Identify which cell holds the provided text, then report its (X, Y) central coordinate. 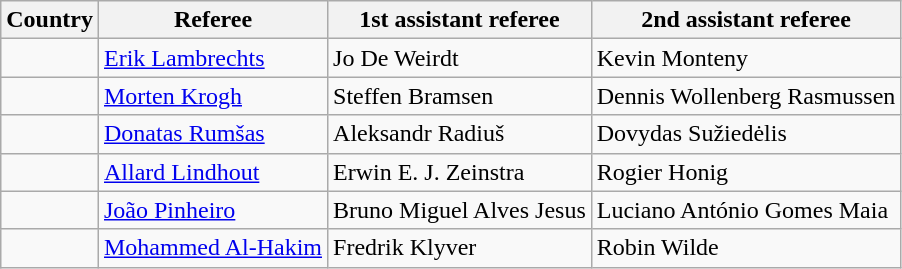
Erwin E. J. Zeinstra (460, 172)
Allard Lindhout (212, 172)
Fredrik Klyver (460, 248)
Steffen Bramsen (460, 96)
João Pinheiro (212, 210)
Referee (212, 20)
Morten Krogh (212, 96)
Bruno Miguel Alves Jesus (460, 210)
Rogier Honig (746, 172)
1st assistant referee (460, 20)
Country (50, 20)
Robin Wilde (746, 248)
Mohammed Al-Hakim (212, 248)
Donatas Rumšas (212, 134)
2nd assistant referee (746, 20)
Kevin Monteny (746, 58)
Dennis Wollenberg Rasmussen (746, 96)
Luciano António Gomes Maia (746, 210)
Jo De Weirdt (460, 58)
Aleksandr Radiuš (460, 134)
Erik Lambrechts (212, 58)
Dovydas Sužiedėlis (746, 134)
